Scan for the cell matching the given text and deliver its [X, Y] coordinate at center. 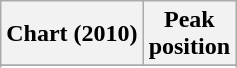
Peakposition [189, 34]
Chart (2010) [72, 34]
